Return the (x, y) coordinate for the center point of the cell that contains the specified text.  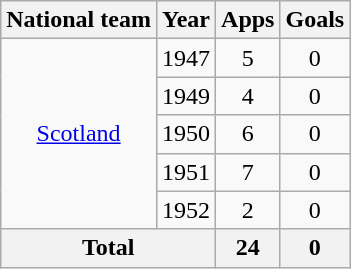
6 (248, 134)
2 (248, 210)
7 (248, 172)
1947 (186, 58)
Scotland (79, 134)
1950 (186, 134)
National team (79, 20)
Apps (248, 20)
5 (248, 58)
Year (186, 20)
24 (248, 248)
1952 (186, 210)
4 (248, 96)
Goals (315, 20)
1951 (186, 172)
1949 (186, 96)
Total (108, 248)
